Scan for the cell matching the given text and deliver its (X, Y) coordinate at center. 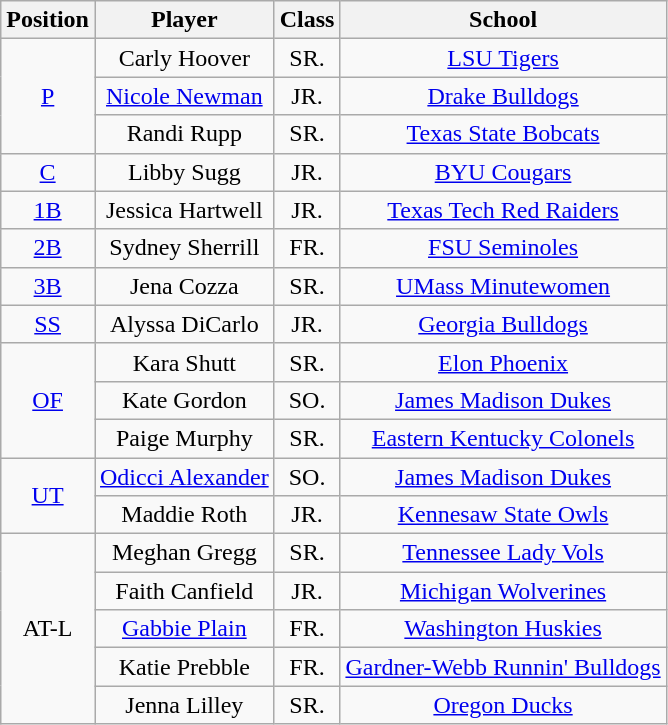
Oregon Ducks (503, 705)
Gabbie Plain (184, 629)
Jenna Lilley (184, 705)
Eastern Kentucky Colonels (503, 438)
Michigan Wolverines (503, 591)
Kara Shutt (184, 362)
Position (48, 20)
OF (48, 400)
Texas Tech Red Raiders (503, 210)
Class (307, 20)
Sydney Sherrill (184, 248)
BYU Cougars (503, 172)
Faith Canfield (184, 591)
Georgia Bulldogs (503, 324)
C (48, 172)
FSU Seminoles (503, 248)
Paige Murphy (184, 438)
AT-L (48, 629)
1B (48, 210)
Washington Huskies (503, 629)
Katie Prebble (184, 667)
Texas State Bobcats (503, 134)
Carly Hoover (184, 58)
Randi Rupp (184, 134)
Odicci Alexander (184, 477)
Nicole Newman (184, 96)
SS (48, 324)
Kennesaw State Owls (503, 515)
UMass Minutewomen (503, 286)
Player (184, 20)
UT (48, 496)
Jessica Hartwell (184, 210)
LSU Tigers (503, 58)
Gardner-Webb Runnin' Bulldogs (503, 667)
Drake Bulldogs (503, 96)
P (48, 96)
Maddie Roth (184, 515)
School (503, 20)
Jena Cozza (184, 286)
Libby Sugg (184, 172)
2B (48, 248)
Elon Phoenix (503, 362)
Tennessee Lady Vols (503, 553)
Meghan Gregg (184, 553)
Kate Gordon (184, 400)
Alyssa DiCarlo (184, 324)
3B (48, 286)
